Output the [x, y] coordinate of the center of the cell containing the given text.  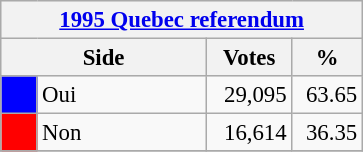
29,095 [249, 95]
1995 Quebec referendum [182, 20]
36.35 [328, 133]
Side [104, 58]
Non [122, 133]
% [328, 58]
Oui [122, 95]
63.65 [328, 95]
16,614 [249, 133]
Votes [249, 58]
